Search for the cell housing the specified text and yield its (X, Y) center coordinate. 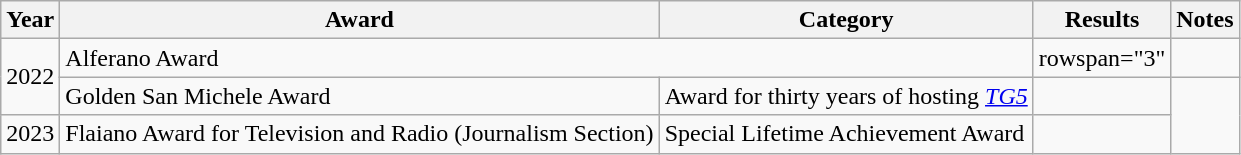
Flaiano Award for Television and Radio (Journalism Section) (360, 134)
Award (360, 20)
Year (30, 20)
Award for thirty years of hosting TG5 (846, 96)
Golden San Michele Award (360, 96)
Category (846, 20)
2022 (30, 77)
Results (1102, 20)
Special Lifetime Achievement Award (846, 134)
rowspan="3" (1102, 58)
Notes (1205, 20)
2023 (30, 134)
Alferano Award (546, 58)
